Scan for the cell matching the given text and deliver its [x, y] coordinate at center. 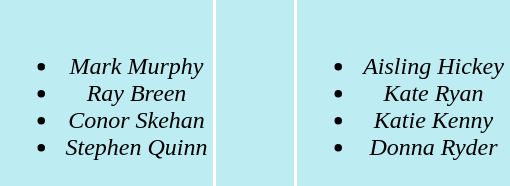
Aisling HickeyKate RyanKatie KennyDonna Ryder [404, 93]
Mark MurphyRay BreenConor SkehanStephen Quinn [106, 93]
